Detect which cell encompasses the target text, then output its (x, y) center coordinate. 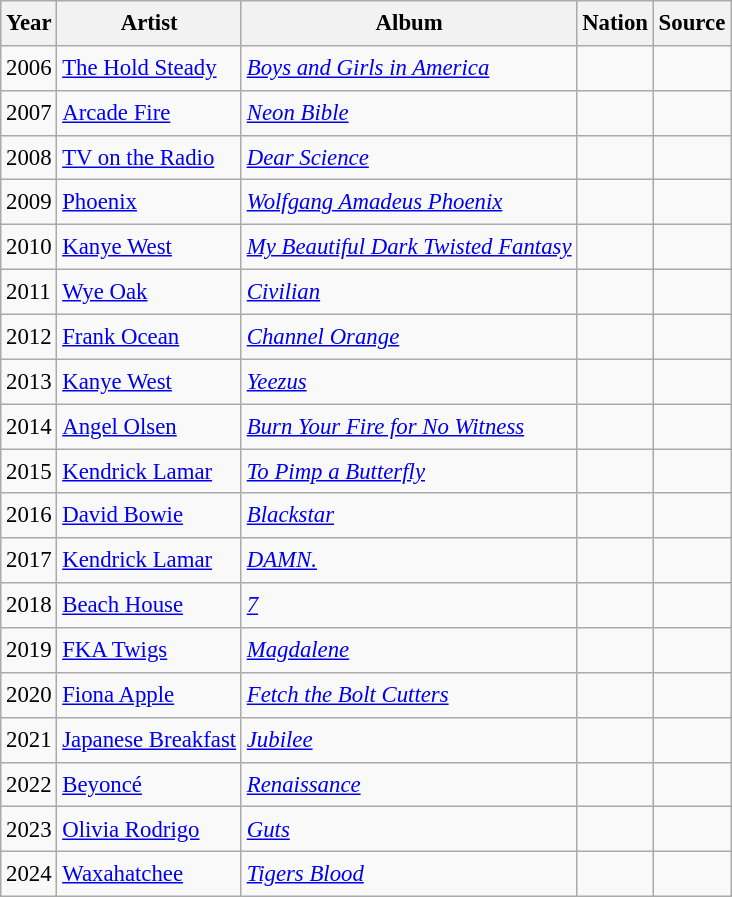
Tigers Blood (408, 874)
Phoenix (150, 202)
2021 (29, 740)
Olivia Rodrigo (150, 830)
Waxahatchee (150, 874)
David Bowie (150, 516)
Magdalene (408, 650)
2017 (29, 560)
Jubilee (408, 740)
Fiona Apple (150, 696)
Album (408, 24)
Yeezus (408, 382)
2022 (29, 784)
Angel Olsen (150, 426)
2010 (29, 248)
DAMN. (408, 560)
Civilian (408, 292)
2012 (29, 336)
Arcade Fire (150, 114)
2007 (29, 114)
Blackstar (408, 516)
Year (29, 24)
2014 (29, 426)
2019 (29, 650)
2016 (29, 516)
2013 (29, 382)
2018 (29, 606)
2020 (29, 696)
My Beautiful Dark Twisted Fantasy (408, 248)
Beyoncé (150, 784)
Artist (150, 24)
2008 (29, 158)
2024 (29, 874)
Burn Your Fire for No Witness (408, 426)
The Hold Steady (150, 68)
Nation (615, 24)
2015 (29, 472)
Channel Orange (408, 336)
Japanese Breakfast (150, 740)
Source (692, 24)
Renaissance (408, 784)
Guts (408, 830)
Fetch the Bolt Cutters (408, 696)
Wolfgang Amadeus Phoenix (408, 202)
2011 (29, 292)
2023 (29, 830)
Dear Science (408, 158)
FKA Twigs (150, 650)
To Pimp a Butterfly (408, 472)
Wye Oak (150, 292)
7 (408, 606)
TV on the Radio (150, 158)
Boys and Girls in America (408, 68)
Frank Ocean (150, 336)
Neon Bible (408, 114)
2006 (29, 68)
2009 (29, 202)
Beach House (150, 606)
